Find where the given text appears and provide that cell's center as (x, y) coordinate. 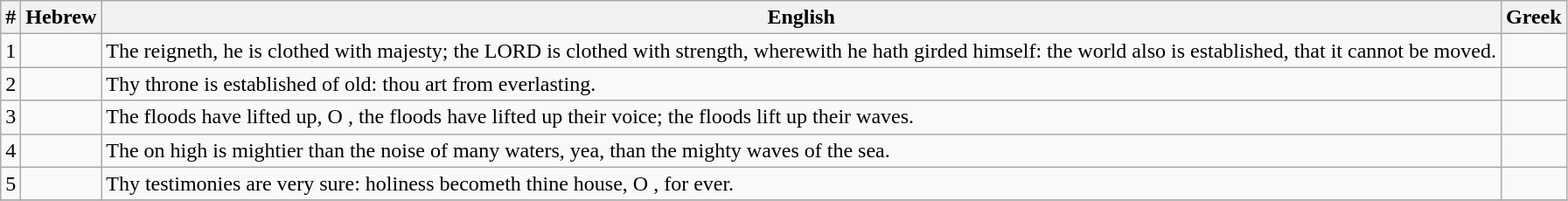
The on high is mightier than the noise of many waters, yea, than the mighty waves of the sea. (801, 150)
1 (10, 51)
The floods have lifted up, O , the floods have lifted up their voice; the floods lift up their waves. (801, 117)
Hebrew (61, 17)
Thy testimonies are very sure: holiness becometh thine house, O , for ever. (801, 184)
Thy throne is established of old: thou art from everlasting. (801, 84)
5 (10, 184)
3 (10, 117)
Greek (1534, 17)
4 (10, 150)
English (801, 17)
# (10, 17)
2 (10, 84)
